Find where the given text appears and provide that cell's center as [x, y] coordinate. 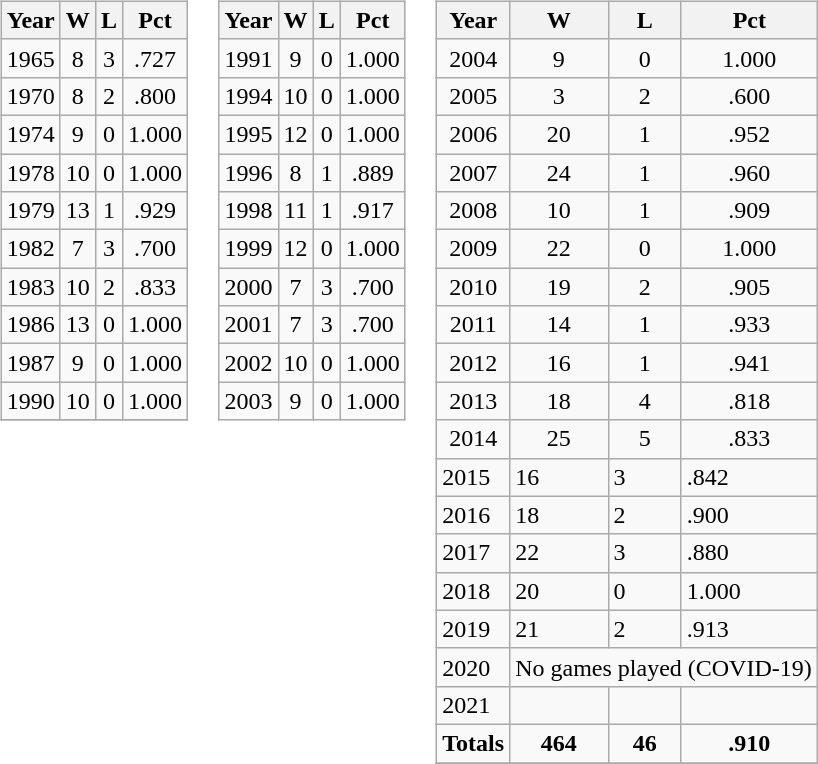
24 [559, 173]
.913 [749, 629]
1996 [248, 173]
.952 [749, 134]
2007 [474, 173]
.909 [749, 211]
2012 [474, 363]
2003 [248, 401]
.933 [749, 325]
2014 [474, 439]
2000 [248, 287]
.941 [749, 363]
2009 [474, 249]
.880 [749, 553]
.929 [154, 211]
No games played (COVID-19) [664, 667]
14 [559, 325]
11 [296, 211]
1999 [248, 249]
2004 [474, 58]
2006 [474, 134]
5 [644, 439]
1965 [30, 58]
2017 [474, 553]
Totals [474, 743]
1979 [30, 211]
2010 [474, 287]
.800 [154, 96]
2016 [474, 515]
1990 [30, 401]
1970 [30, 96]
2020 [474, 667]
2021 [474, 705]
.905 [749, 287]
.910 [749, 743]
4 [644, 401]
1983 [30, 287]
2013 [474, 401]
1991 [248, 58]
1998 [248, 211]
2001 [248, 325]
.600 [749, 96]
1994 [248, 96]
2002 [248, 363]
2015 [474, 477]
1974 [30, 134]
.960 [749, 173]
2005 [474, 96]
21 [559, 629]
.842 [749, 477]
.727 [154, 58]
1986 [30, 325]
25 [559, 439]
19 [559, 287]
1987 [30, 363]
1982 [30, 249]
2011 [474, 325]
2019 [474, 629]
.889 [372, 173]
.900 [749, 515]
1978 [30, 173]
2008 [474, 211]
.818 [749, 401]
2018 [474, 591]
46 [644, 743]
464 [559, 743]
.917 [372, 211]
1995 [248, 134]
